Identify which cell holds the provided text, then report its (x, y) central coordinate. 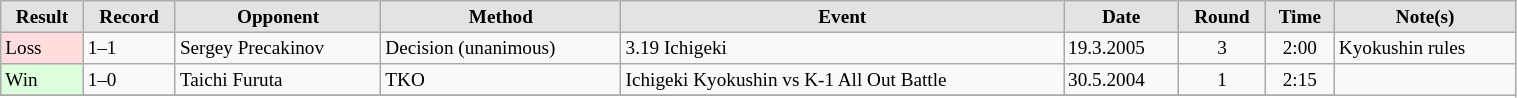
1 (1222, 80)
2:15 (1300, 80)
Opponent (278, 17)
Win (42, 80)
1–0 (129, 80)
Result (42, 17)
Taichi Furuta (278, 80)
3 (1222, 48)
Ichigeki Kyokushin vs K-1 All Out Battle (842, 80)
Event (842, 17)
Method (501, 17)
19.3.2005 (1122, 48)
Kyokushin rules (1425, 48)
Note(s) (1425, 17)
2:00 (1300, 48)
Sergey Precakinov (278, 48)
3.19 Ichigeki (842, 48)
1–1 (129, 48)
30.5.2004 (1122, 80)
Decision (unanimous) (501, 48)
Date (1122, 17)
TKO (501, 80)
Record (129, 17)
Loss (42, 48)
Time (1300, 17)
Round (1222, 17)
